Detect which cell encompasses the target text, then output its [x, y] center coordinate. 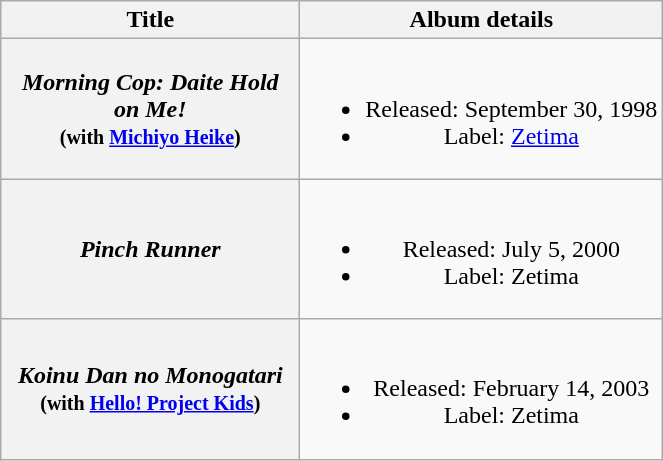
Title [150, 20]
Released: September 30, 1998Label: Zetima [482, 109]
Pinch Runner [150, 249]
Koinu Dan no Monogatari(with Hello! Project Kids) [150, 389]
Released: February 14, 2003Label: Zetima [482, 389]
Released: July 5, 2000Label: Zetima [482, 249]
Album details [482, 20]
Morning Cop: Daite Hold on Me!(with Michiyo Heike) [150, 109]
